Identify which cell holds the provided text, then report its (X, Y) central coordinate. 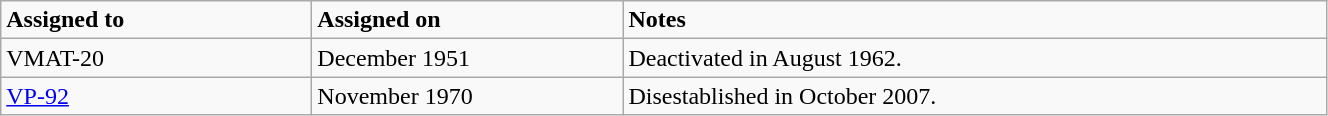
VP-92 (156, 96)
Assigned to (156, 20)
December 1951 (468, 58)
Assigned on (468, 20)
November 1970 (468, 96)
Deactivated in August 1962. (975, 58)
VMAT-20 (156, 58)
Notes (975, 20)
Disestablished in October 2007. (975, 96)
